From the cell containing the given text, extract its center point as (x, y) coordinate. 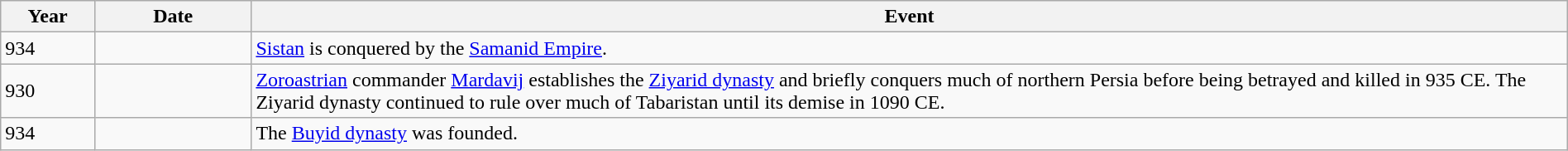
Date (172, 17)
The Buyid dynasty was founded. (910, 134)
Year (48, 17)
Event (910, 17)
930 (48, 91)
Sistan is conquered by the Samanid Empire. (910, 48)
